Capture the cell that displays the provided text and extract its (X, Y) central coordinate. 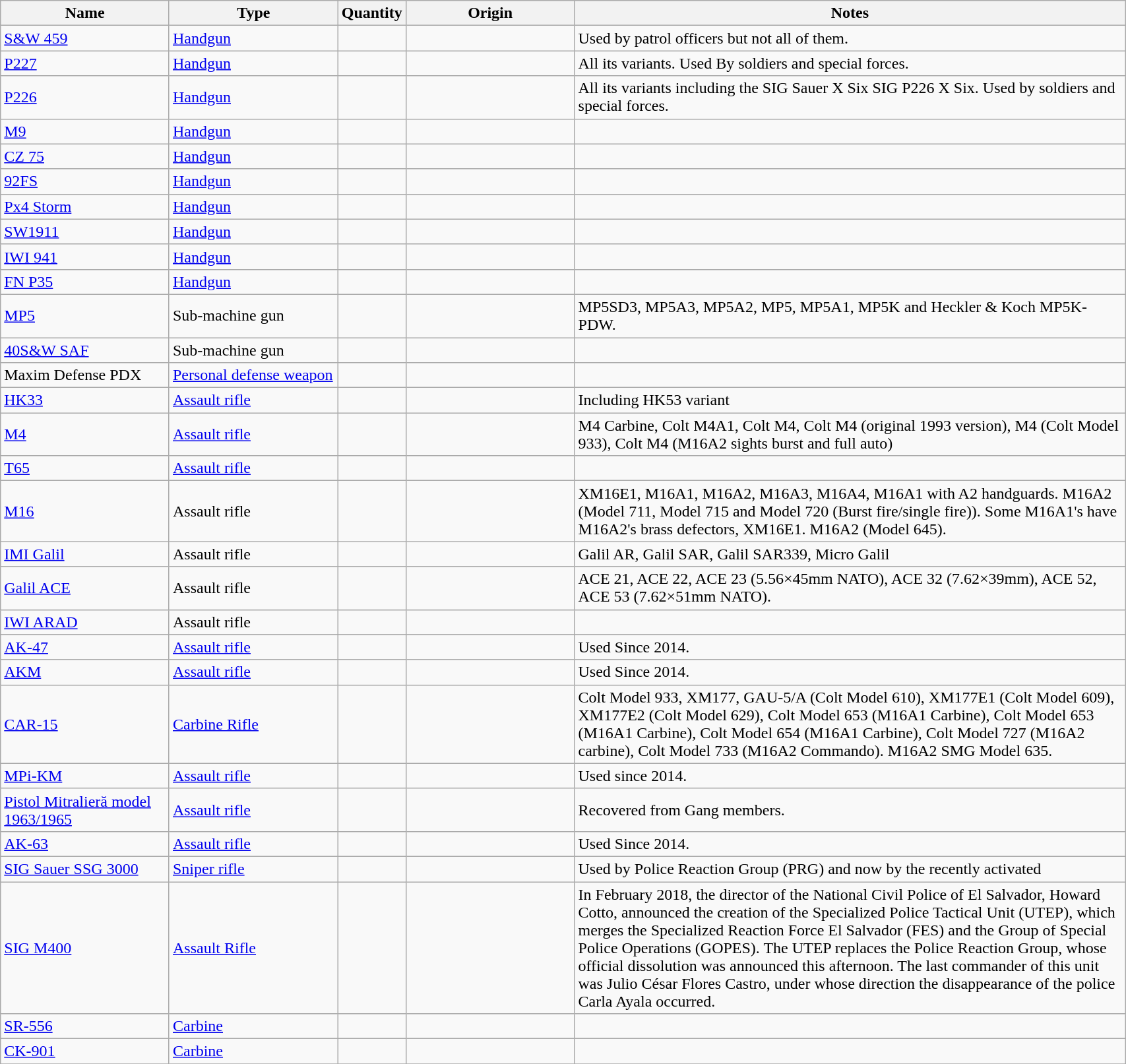
Galil ACE (85, 588)
AK-47 (85, 647)
Sniper rifle (253, 869)
S&W 459 (85, 38)
FN P35 (85, 282)
SW1911 (85, 232)
SIG M400 (85, 947)
Carbine Rifle (253, 724)
Notes (850, 13)
Type (253, 13)
Galil AR, Galil SAR, Galil SAR339, Micro Galil (850, 554)
AK-63 (85, 844)
P227 (85, 63)
IMI Galil (85, 554)
Origin (490, 13)
Name (85, 13)
CZ 75 (85, 156)
All its variants. Used By soldiers and special forces. (850, 63)
MP5SD3, MP5A3, MP5A2, MP5, MP5A1, MP5K and Heckler & Koch MP5K-PDW. (850, 315)
SR-556 (85, 1026)
40S&W SAF (85, 350)
MP5 (85, 315)
M9 (85, 131)
CK-901 (85, 1051)
T65 (85, 468)
IWI ARAD (85, 622)
Recovered from Gang members. (850, 810)
Including HK53 variant (850, 400)
HK33 (85, 400)
All its variants including the SIG Sauer X Six SIG P226 X Six. Used by soldiers and special forces. (850, 98)
CAR-15 (85, 724)
92FS (85, 181)
SIG Sauer SSG 3000 (85, 869)
Used since 2014. (850, 776)
M16 (85, 511)
AKM (85, 672)
Quantity (372, 13)
Personal defense weapon (253, 375)
Used by Police Reaction Group (PRG) and now by the recently activated (850, 869)
ACE 21, ACE 22, ACE 23 (5.56×45mm NATO), ACE 32 (7.62×39mm), ACE 52, ACE 53 (7.62×51mm NATO). (850, 588)
Assault Rifle (253, 947)
Used by patrol officers but not all of them. (850, 38)
Px4 Storm (85, 206)
M4 Carbine, Colt M4A1, Colt M4, Colt M4 (original 1993 version), M4 (Colt Model 933), Colt M4 (M16A2 sights burst and full auto) (850, 434)
MPi-KM (85, 776)
M4 (85, 434)
Pistol Mitralieră model 1963/1965 (85, 810)
P226 (85, 98)
Maxim Defense PDX (85, 375)
IWI 941 (85, 257)
